Scan for the cell matching the given text and deliver its (X, Y) coordinate at center. 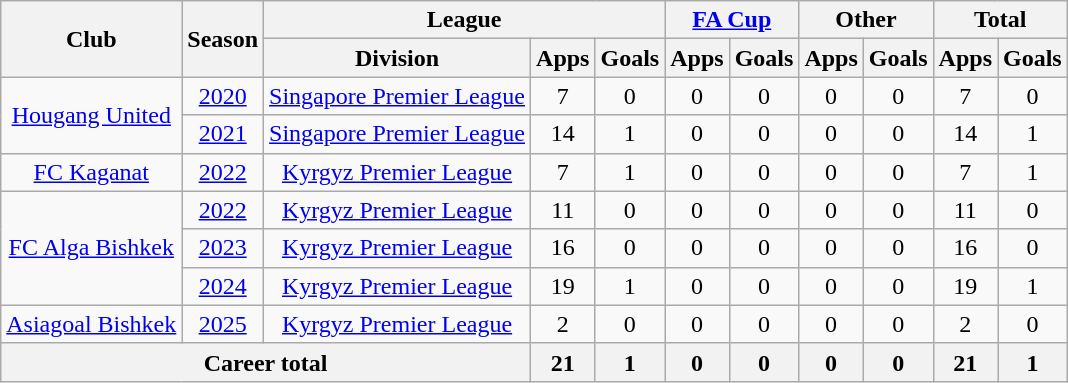
2020 (223, 96)
Club (92, 39)
2021 (223, 134)
2025 (223, 324)
Career total (266, 362)
Asiagoal Bishkek (92, 324)
Total (1000, 20)
FA Cup (732, 20)
FC Kaganat (92, 172)
League (464, 20)
2024 (223, 286)
Other (866, 20)
Division (398, 58)
Hougang United (92, 115)
Season (223, 39)
2023 (223, 248)
FC Alga Bishkek (92, 248)
